Return (x, y) of the center of cell containing provided text 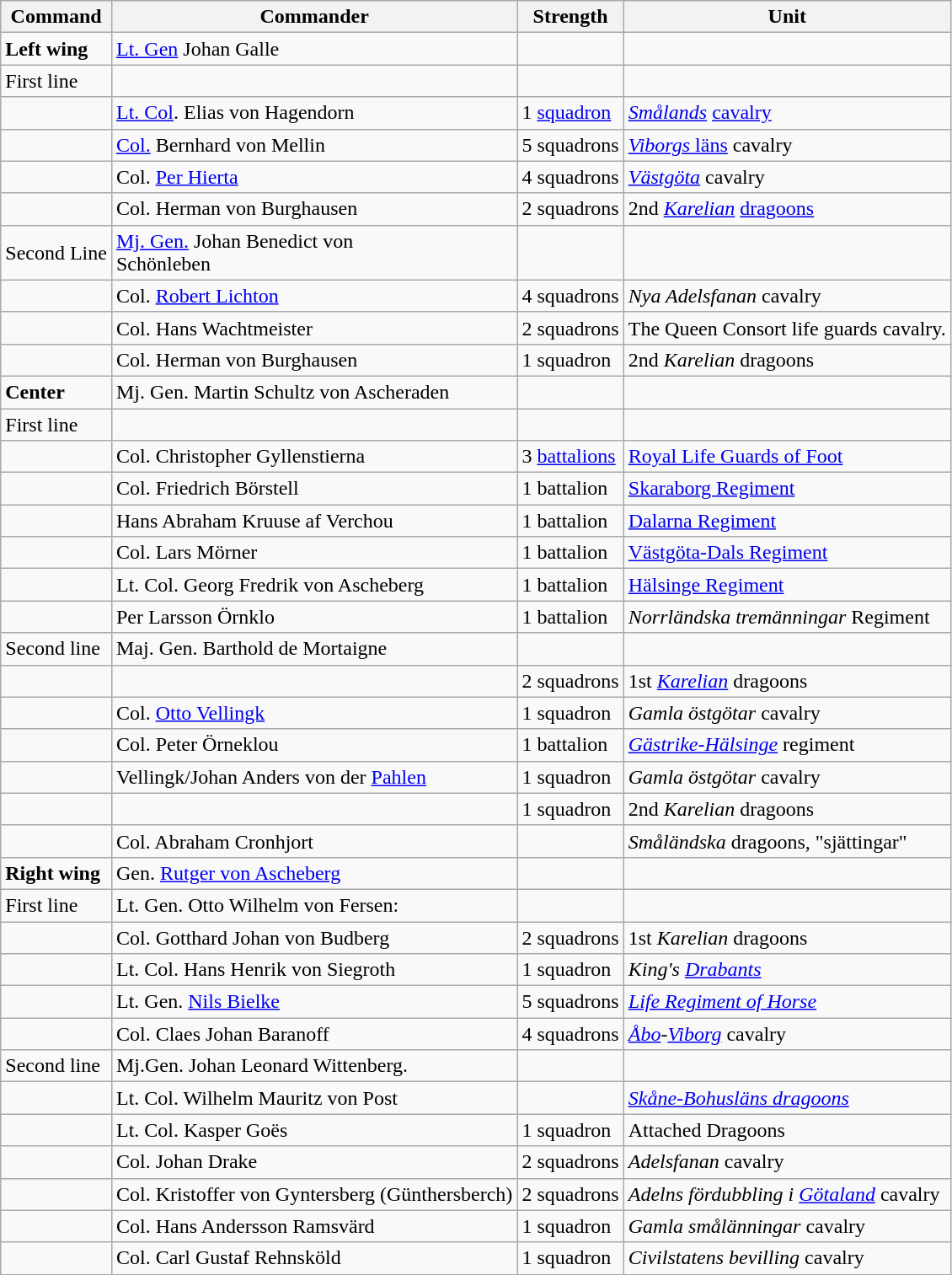
Adelns fördubbling i Götaland cavalry (787, 1194)
Col. Claes Johan Baranoff (313, 1034)
Col. Peter Örneklou (313, 745)
Lt. Gen. Nils Bielke (313, 1002)
Attached Dragoons (787, 1130)
Norrländska tremänningar Regiment (787, 617)
Right wing (56, 873)
3 battalions (570, 457)
Gamla smålänningar cavalry (787, 1226)
Mj. Gen. Johan Benedict vonSchönleben (313, 253)
Lt. Col. Kasper Goës (313, 1130)
Second Line (56, 253)
Mj. Gen. Martin Schultz von Ascheraden (313, 392)
Adelsfanan cavalry (787, 1162)
Col. Hans Wachtmeister (313, 328)
Col. Hans Andersson Ramsvärd (313, 1226)
Col. Friedrich Börstell (313, 489)
Col. Abraham Cronhjort (313, 841)
Lt. Col. Wilhelm Mauritz von Post (313, 1098)
Lt. Gen. Otto Wilhelm von Fersen: (313, 905)
Commander (313, 17)
Dalarna Regiment (787, 521)
Col. Gotthard Johan von Budberg (313, 938)
Viborgs läns cavalry (787, 145)
Unit (787, 17)
Col. Carl Gustaf Rehnsköld (313, 1258)
Lt. Col. Hans Henrik von Siegroth (313, 970)
Strength (570, 17)
Västgöta-Dals Regiment (787, 553)
Skåne-Bohusläns dragoons (787, 1098)
Gen. Rutger von Ascheberg (313, 873)
Gästrike-Hälsinge regiment (787, 745)
Col. Otto Vellingk (313, 713)
Smålands cavalry (787, 113)
Vellingk/Johan Anders von der Pahlen (313, 777)
Civilstatens bevilling cavalry (787, 1258)
King's Drabants (787, 970)
Col. Christopher Gyllenstierna (313, 457)
The Queen Consort life guards cavalry. (787, 328)
Lt. Col. Elias von Hagendorn (313, 113)
Col. Per Hierta (313, 177)
Life Regiment of Horse (787, 1002)
Royal Life Guards of Foot (787, 457)
Hans Abraham Kruuse af Verchou (313, 521)
Mj.Gen. Johan Leonard Wittenberg. (313, 1066)
Col. Kristoffer von Gyntersberg (Günthersberch) (313, 1194)
Nya Adelsfanan cavalry (787, 296)
Västgöta cavalry (787, 177)
Lt. Gen Johan Galle (313, 49)
Per Larsson Örnklo (313, 617)
Småländska dragoons, "sjättingar" (787, 841)
Hälsinge Regiment (787, 585)
Left wing (56, 49)
Skaraborg Regiment (787, 489)
Col. Robert Lichton (313, 296)
Maj. Gen. Barthold de Mortaigne (313, 649)
Command (56, 17)
Center (56, 392)
Åbo-Viborg cavalry (787, 1034)
Col. Bernhard von Mellin (313, 145)
Col. Lars Mörner (313, 553)
Col. Johan Drake (313, 1162)
Lt. Col. Georg Fredrik von Ascheberg (313, 585)
